Detect which cell encompasses the target text, then output its (x, y) center coordinate. 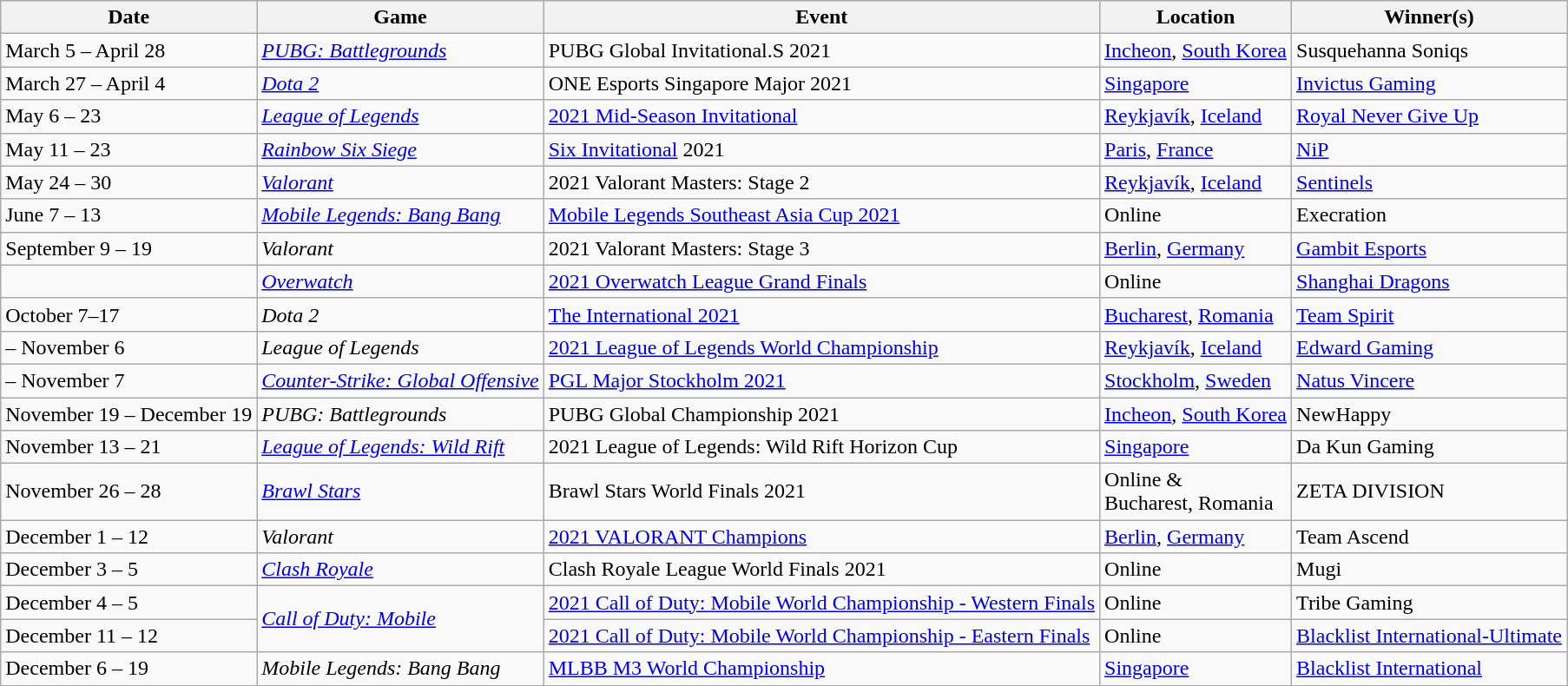
December 4 – 5 (128, 603)
November 19 – December 19 (128, 414)
Game (401, 17)
Susquehanna Soniqs (1429, 50)
November 26 – 28 (128, 491)
Royal Never Give Up (1429, 116)
– November 6 (128, 347)
PUBG Global Championship 2021 (821, 414)
Bucharest, Romania (1196, 314)
Sentinels (1429, 182)
2021 Call of Duty: Mobile World Championship - Eastern Finals (821, 636)
May 11 – 23 (128, 149)
December 6 – 19 (128, 669)
Event (821, 17)
Blacklist International-Ultimate (1429, 636)
Team Spirit (1429, 314)
March 5 – April 28 (128, 50)
ZETA DIVISION (1429, 491)
League of Legends: Wild Rift (401, 447)
September 9 – 19 (128, 248)
PGL Major Stockholm 2021 (821, 380)
November 13 – 21 (128, 447)
2021 Mid-Season Invitational (821, 116)
Execration (1429, 215)
Tribe Gaming (1429, 603)
December 11 – 12 (128, 636)
NiP (1429, 149)
Shanghai Dragons (1429, 281)
Six Invitational 2021 (821, 149)
October 7–17 (128, 314)
2021 League of Legends: Wild Rift Horizon Cup (821, 447)
– November 7 (128, 380)
Call of Duty: Mobile (401, 619)
Da Kun Gaming (1429, 447)
Overwatch (401, 281)
Paris, France (1196, 149)
Brawl Stars World Finals 2021 (821, 491)
2021 League of Legends World Championship (821, 347)
2021 Call of Duty: Mobile World Championship - Western Finals (821, 603)
2021 Valorant Masters: Stage 2 (821, 182)
The International 2021 (821, 314)
PUBG Global Invitational.S 2021 (821, 50)
Clash Royale League World Finals 2021 (821, 570)
May 6 – 23 (128, 116)
December 3 – 5 (128, 570)
Natus Vincere (1429, 380)
Location (1196, 17)
May 24 – 30 (128, 182)
Invictus Gaming (1429, 83)
Mugi (1429, 570)
Stockholm, Sweden (1196, 380)
Gambit Esports (1429, 248)
2021 Overwatch League Grand Finals (821, 281)
Rainbow Six Siege (401, 149)
Edward Gaming (1429, 347)
2021 VALORANT Champions (821, 537)
March 27 – April 4 (128, 83)
NewHappy (1429, 414)
Online &Bucharest, Romania (1196, 491)
December 1 – 12 (128, 537)
Date (128, 17)
ONE Esports Singapore Major 2021 (821, 83)
June 7 – 13 (128, 215)
Blacklist International (1429, 669)
Mobile Legends Southeast Asia Cup 2021 (821, 215)
Team Ascend (1429, 537)
Brawl Stars (401, 491)
Counter-Strike: Global Offensive (401, 380)
Clash Royale (401, 570)
Winner(s) (1429, 17)
MLBB M3 World Championship (821, 669)
2021 Valorant Masters: Stage 3 (821, 248)
